From the cell containing the given text, extract its center point as (x, y) coordinate. 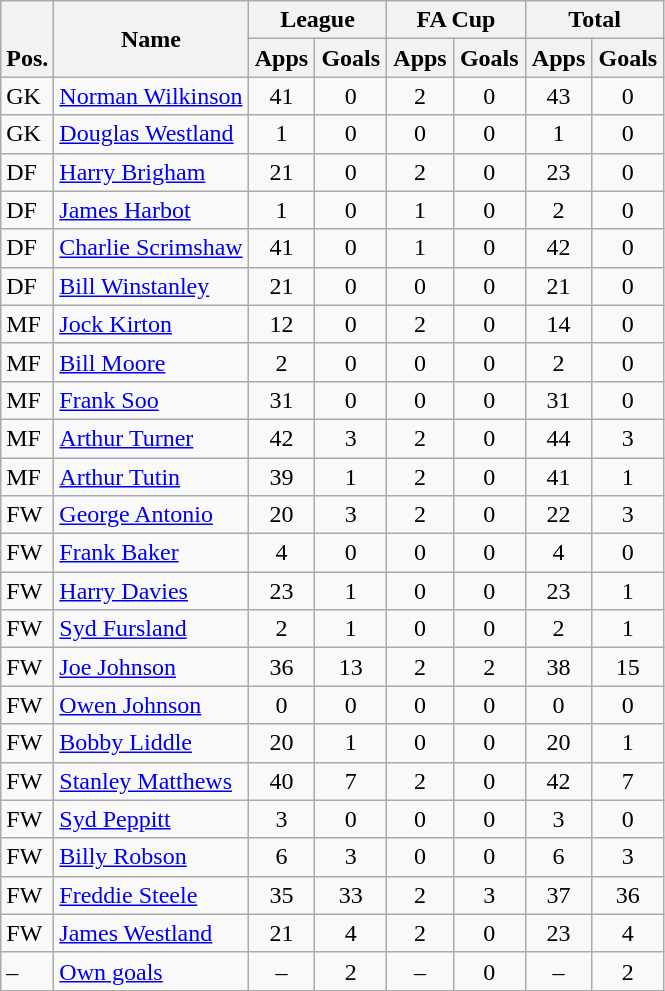
Total (594, 20)
33 (351, 895)
15 (628, 667)
FA Cup (456, 20)
Frank Baker (151, 553)
Arthur Tutin (151, 477)
Harry Davies (151, 591)
George Antonio (151, 515)
Bill Winstanley (151, 286)
43 (558, 96)
Stanley Matthews (151, 781)
Own goals (151, 971)
Harry Brigham (151, 172)
Pos. (28, 39)
Name (151, 39)
Billy Robson (151, 857)
Norman Wilkinson (151, 96)
13 (351, 667)
40 (282, 781)
James Harbot (151, 210)
Bill Moore (151, 362)
Freddie Steele (151, 895)
Owen Johnson (151, 705)
Douglas Westland (151, 134)
Frank Soo (151, 400)
Syd Peppitt (151, 819)
Jock Kirton (151, 324)
Syd Fursland (151, 629)
39 (282, 477)
Joe Johnson (151, 667)
James Westland (151, 933)
League (318, 20)
Arthur Turner (151, 438)
14 (558, 324)
35 (282, 895)
22 (558, 515)
Bobby Liddle (151, 743)
38 (558, 667)
Charlie Scrimshaw (151, 248)
44 (558, 438)
12 (282, 324)
37 (558, 895)
